Identify which cell holds the provided text, then report its [X, Y] central coordinate. 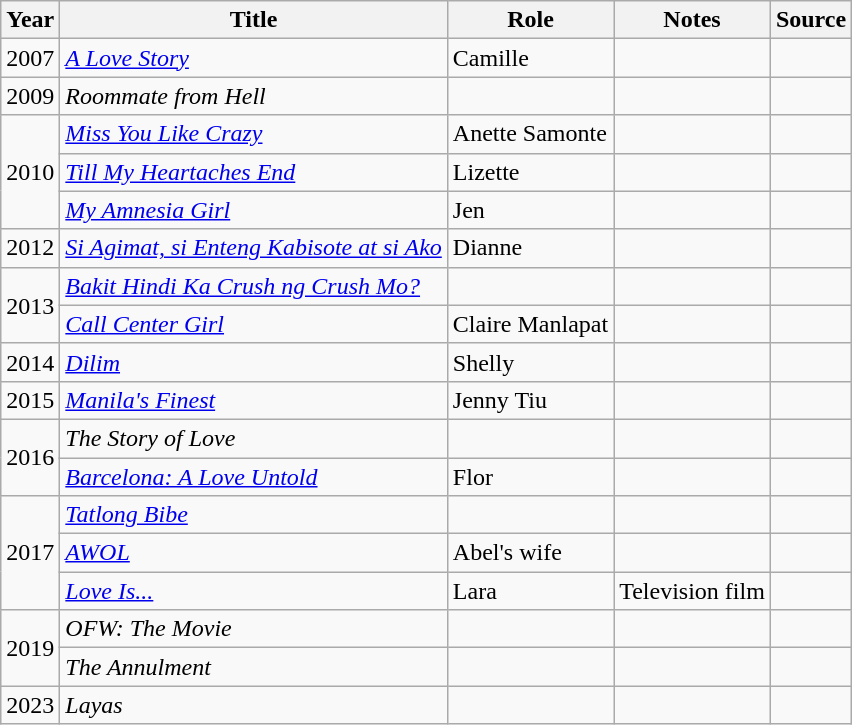
2016 [30, 457]
Dilim [254, 362]
Roommate from Hell [254, 96]
2014 [30, 362]
Source [810, 20]
OFW: The Movie [254, 629]
Anette Samonte [530, 134]
2015 [30, 400]
Title [254, 20]
Miss You Like Crazy [254, 134]
A Love Story [254, 58]
AWOL [254, 553]
Si Agimat, si Enteng Kabisote at si Ako [254, 248]
Love Is... [254, 591]
Layas [254, 705]
Barcelona: A Love Untold [254, 477]
2007 [30, 58]
Claire Manlapat [530, 324]
Year [30, 20]
Role [530, 20]
Camille [530, 58]
2012 [30, 248]
2009 [30, 96]
The Story of Love [254, 438]
Flor [530, 477]
My Amnesia Girl [254, 210]
Jen [530, 210]
2023 [30, 705]
Bakit Hindi Ka Crush ng Crush Mo? [254, 286]
2010 [30, 172]
Shelly [530, 362]
2019 [30, 648]
Tatlong Bibe [254, 515]
Manila's Finest [254, 400]
Jenny Tiu [530, 400]
Notes [692, 20]
2013 [30, 305]
Dianne [530, 248]
2017 [30, 553]
Lara [530, 591]
Abel's wife [530, 553]
Till My Heartaches End [254, 172]
Television film [692, 591]
The Annulment [254, 667]
Lizette [530, 172]
Call Center Girl [254, 324]
